Detect which cell encompasses the target text, then output its [X, Y] center coordinate. 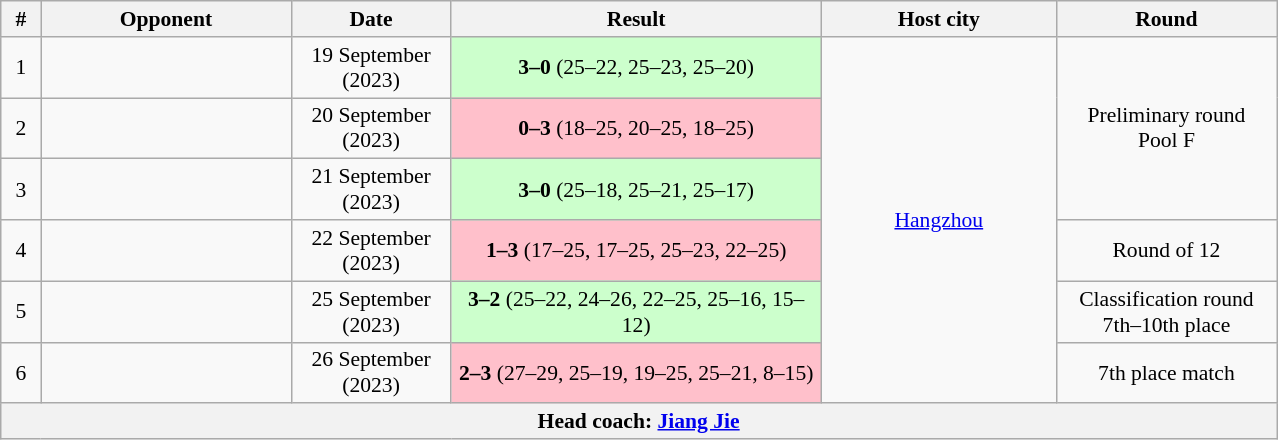
2–3 (27–29, 25–19, 19–25, 25–21, 8–15) [636, 372]
Hangzhou [938, 220]
Preliminary roundPool F [1166, 128]
Classification round7th–10th place [1166, 312]
3–2 (25–22, 24–26, 22–25, 25–16, 15–12) [636, 312]
21 September (2023) [371, 190]
5 [21, 312]
Round of 12 [1166, 250]
# [21, 19]
0–3 (18–25, 20–25, 18–25) [636, 128]
2 [21, 128]
6 [21, 372]
Opponent [166, 19]
3–0 (25–22, 25–23, 25–20) [636, 68]
1 [21, 68]
19 September (2023) [371, 68]
25 September (2023) [371, 312]
Result [636, 19]
Head coach: Jiang Jie [639, 422]
22 September (2023) [371, 250]
Date [371, 19]
3 [21, 190]
1–3 (17–25, 17–25, 25–23, 22–25) [636, 250]
Host city [938, 19]
3–0 (25–18, 25–21, 25–17) [636, 190]
26 September (2023) [371, 372]
4 [21, 250]
Round [1166, 19]
7th place match [1166, 372]
20 September (2023) [371, 128]
